Identify which cell holds the provided text, then report its (X, Y) central coordinate. 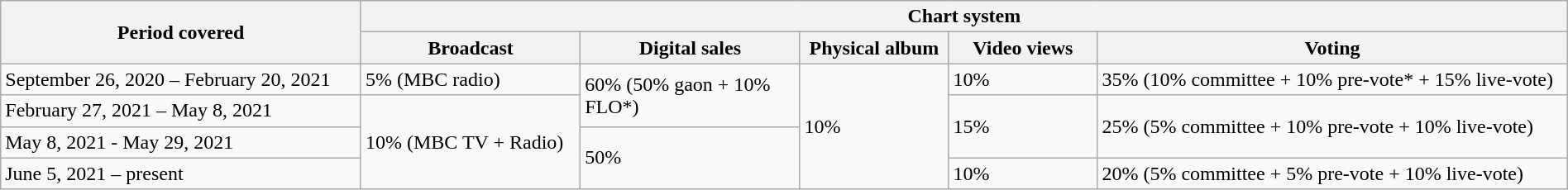
35% (10% committee + 10% pre-vote* + 15% live-vote) (1332, 79)
May 8, 2021 - May 29, 2021 (181, 142)
25% (5% committee + 10% pre-vote + 10% live-vote) (1332, 126)
20% (5% committee + 5% pre-vote + 10% live-vote) (1332, 173)
Period covered (181, 32)
Physical album (874, 48)
5% (MBC radio) (470, 79)
60% (50% gaon + 10% FLO*) (690, 95)
Broadcast (470, 48)
September 26, 2020 – February 20, 2021 (181, 79)
Chart system (964, 17)
Voting (1332, 48)
June 5, 2021 – present (181, 173)
10% (MBC TV + Radio) (470, 142)
February 27, 2021 – May 8, 2021 (181, 111)
50% (690, 158)
Video views (1023, 48)
15% (1023, 126)
Digital sales (690, 48)
